Return the (x, y) coordinate for the center point of the cell that contains the specified text.  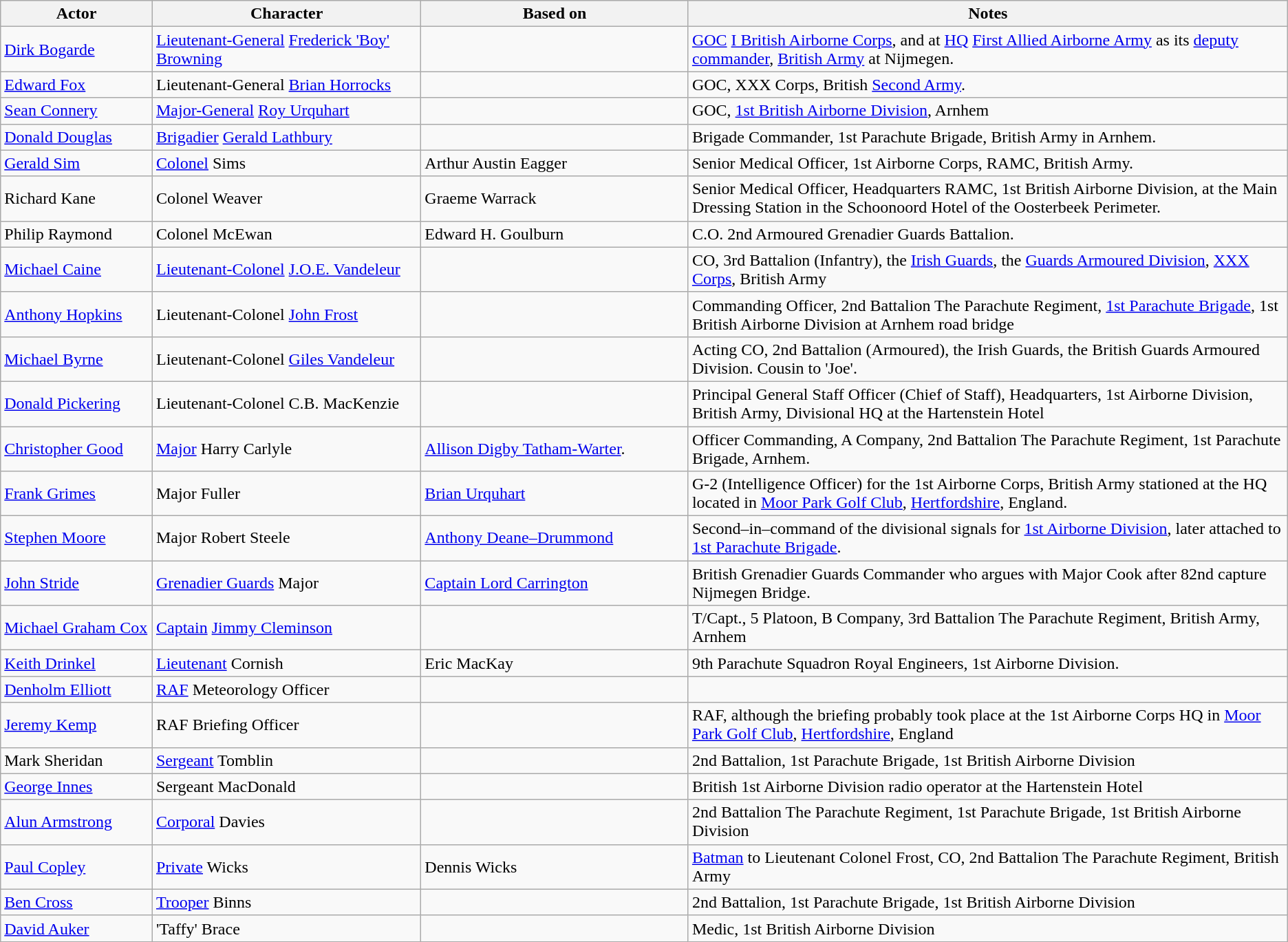
Trooper Binns (286, 902)
Richard Kane (77, 198)
T/Capt., 5 Platoon, B Company, 3rd Battalion The Parachute Regiment, British Army, Arnhem (988, 628)
Second–in–command of the divisional signals for 1st Airborne Division, later attached to 1st Parachute Brigade. (988, 538)
Edward Fox (77, 85)
Stephen Moore (77, 538)
Lieutenant Cornish (286, 663)
Michael Graham Cox (77, 628)
2nd Battalion The Parachute Regiment, 1st Parachute Brigade, 1st British Airborne Division (988, 822)
Mark Sheridan (77, 760)
Donald Pickering (77, 403)
GOC, 1st British Airborne Division, Arnhem (988, 111)
RAF, although the briefing probably took place at the 1st Airborne Corps HQ in Moor Park Golf Club, Hertfordshire, England (988, 725)
Sergeant Tomblin (286, 760)
Anthony Deane–Drummond (555, 538)
Corporal Davies (286, 822)
RAF Meteorology Officer (286, 689)
John Stride (77, 584)
Frank Grimes (77, 494)
Allison Digby Tatham-Warter. (555, 449)
Eric MacKay (555, 663)
Grenadier Guards Major (286, 584)
Arthur Austin Eagger (555, 163)
Batman to Lieutenant Colonel Frost, CO, 2nd Battalion The Parachute Regiment, British Army (988, 867)
Donald Douglas (77, 137)
Anthony Hopkins (77, 314)
9th Parachute Squadron Royal Engineers, 1st Airborne Division. (988, 663)
Lieutenant-General Frederick 'Boy' Browning (286, 50)
Lieutenant-Colonel C.B. MacKenzie (286, 403)
Lieutenant-General Brian Horrocks (286, 85)
Denholm Elliott (77, 689)
Colonel McEwan (286, 234)
Based on (555, 14)
Captain Lord Carrington (555, 584)
Ben Cross (77, 902)
Edward H. Goulburn (555, 234)
Sean Connery (77, 111)
Acting CO, 2nd Battalion (Armoured), the Irish Guards, the British Guards Armoured Division. Cousin to 'Joe'. (988, 359)
Commanding Officer, 2nd Battalion The Parachute Regiment, 1st Parachute Brigade, 1st British Airborne Division at Arnhem road bridge (988, 314)
Colonel Sims (286, 163)
Lieutenant-Colonel John Frost (286, 314)
Gerald Sim (77, 163)
Jeremy Kemp (77, 725)
Senior Medical Officer, 1st Airborne Corps, RAMC, British Army. (988, 163)
GOC, XXX Corps, British Second Army. (988, 85)
RAF Briefing Officer (286, 725)
Actor (77, 14)
Alun Armstrong (77, 822)
Medic, 1st British Airborne Division (988, 928)
David Auker (77, 928)
CO, 3rd Battalion (Infantry), the Irish Guards, the Guards Armoured Division, XXX Corps, British Army (988, 270)
Notes (988, 14)
Lieutenant-Colonel J.O.E. Vandeleur (286, 270)
Michael Byrne (77, 359)
Brian Urquhart (555, 494)
Officer Commanding, A Company, 2nd Battalion The Parachute Regiment, 1st Parachute Brigade, Arnhem. (988, 449)
C.O. 2nd Armoured Grenadier Guards Battalion. (988, 234)
Keith Drinkel (77, 663)
Major Robert Steele (286, 538)
Dirk Bogarde (77, 50)
Philip Raymond (77, 234)
Private Wicks (286, 867)
Colonel Weaver (286, 198)
GOC I British Airborne Corps, and at HQ First Allied Airborne Army as its deputy commander, British Army at Nijmegen. (988, 50)
Michael Caine (77, 270)
Principal General Staff Officer (Chief of Staff), Headquarters, 1st Airborne Division, British Army, Divisional HQ at the Hartenstein Hotel (988, 403)
British 1st Airborne Division radio operator at the Hartenstein Hotel (988, 786)
G-2 (Intelligence Officer) for the 1st Airborne Corps, British Army stationed at the HQ located in Moor Park Golf Club, Hertfordshire, England. (988, 494)
Character (286, 14)
Major Fuller (286, 494)
Paul Copley (77, 867)
Brigade Commander, 1st Parachute Brigade, British Army in Arnhem. (988, 137)
Sergeant MacDonald (286, 786)
Lieutenant-Colonel Giles Vandeleur (286, 359)
Dennis Wicks (555, 867)
'Taffy' Brace (286, 928)
Major Harry Carlyle (286, 449)
Major-General Roy Urquhart (286, 111)
George Innes (77, 786)
Captain Jimmy Cleminson (286, 628)
Christopher Good (77, 449)
Brigadier Gerald Lathbury (286, 137)
Graeme Warrack (555, 198)
British Grenadier Guards Commander who argues with Major Cook after 82nd capture Nijmegen Bridge. (988, 584)
